Determine the (x, y) coordinate at the center of the cell enclosing the given text.  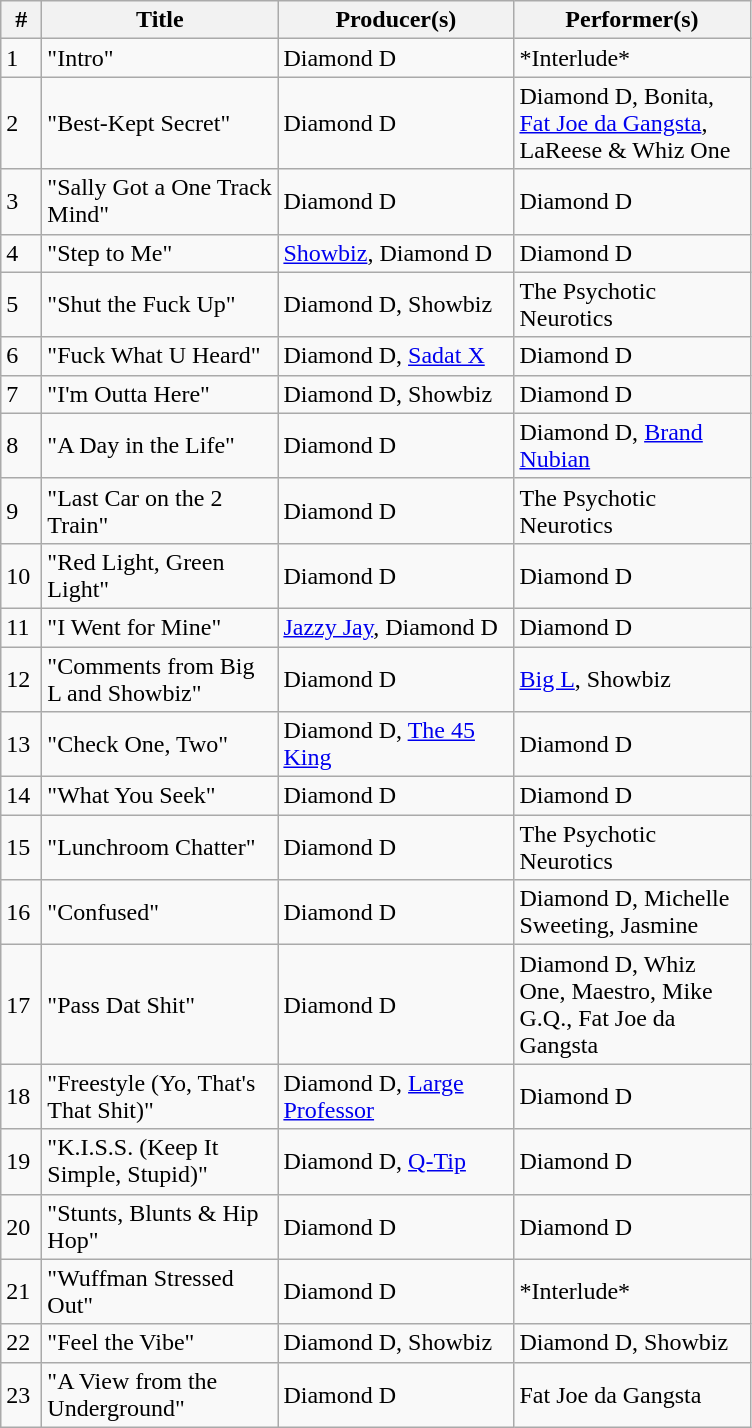
"Comments from Big L and Showbiz" (160, 678)
4 (22, 253)
Diamond D, Whiz One, Maestro, Mike G.Q., Fat Joe da Gangsta (632, 1004)
Diamond D, Sadat X (396, 356)
"Fuck What U Heard" (160, 356)
Big L, Showbiz (632, 678)
Diamond D, Brand Nubian (632, 446)
"Step to Me" (160, 253)
"I'm Outta Here" (160, 394)
18 (22, 1096)
Title (160, 20)
"A Day in the Life" (160, 446)
Fat Joe da Gangsta (632, 1394)
12 (22, 678)
"Check One, Two" (160, 744)
15 (22, 848)
Showbiz, Diamond D (396, 253)
"I Went for Mine" (160, 627)
"A View from the Underground" (160, 1394)
Producer(s) (396, 20)
# (22, 20)
3 (22, 202)
Diamond D, Large Professor (396, 1096)
1 (22, 58)
22 (22, 1343)
Performer(s) (632, 20)
Diamond D, Q-Tip (396, 1162)
"Sally Got a One Track Mind" (160, 202)
14 (22, 796)
8 (22, 446)
Jazzy Jay, Diamond D (396, 627)
2 (22, 123)
"Pass Dat Shit" (160, 1004)
5 (22, 304)
9 (22, 510)
"Wuffman Stressed Out" (160, 1292)
"Intro" (160, 58)
6 (22, 356)
Diamond D, Bonita, Fat Joe da Gangsta, LaReese & Whiz One (632, 123)
20 (22, 1226)
"Confused" (160, 912)
"Shut the Fuck Up" (160, 304)
19 (22, 1162)
13 (22, 744)
"Last Car on the 2 Train" (160, 510)
Diamond D, Michelle Sweeting, Jasmine (632, 912)
"What You Seek" (160, 796)
21 (22, 1292)
Diamond D, The 45 King (396, 744)
10 (22, 576)
"Freestyle (Yo, That's That Shit)" (160, 1096)
11 (22, 627)
"Stunts, Blunts & Hip Hop" (160, 1226)
7 (22, 394)
17 (22, 1004)
"Lunchroom Chatter" (160, 848)
"Feel the Vibe" (160, 1343)
"Red Light, Green Light" (160, 576)
16 (22, 912)
"Best-Kept Secret" (160, 123)
"K.I.S.S. (Keep It Simple, Stupid)" (160, 1162)
23 (22, 1394)
